Search for the cell housing the specified text and yield its [X, Y] center coordinate. 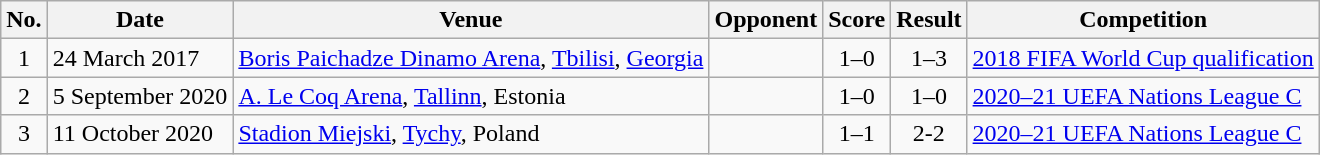
Date [140, 20]
Score [857, 20]
2-2 [929, 134]
3 [24, 134]
Boris Paichadze Dinamo Arena, Tbilisi, Georgia [471, 58]
11 October 2020 [140, 134]
24 March 2017 [140, 58]
Stadion Miejski, Tychy, Poland [471, 134]
5 September 2020 [140, 96]
No. [24, 20]
1–1 [857, 134]
2 [24, 96]
1 [24, 58]
Result [929, 20]
A. Le Coq Arena, Tallinn, Estonia [471, 96]
1–3 [929, 58]
2018 FIFA World Cup qualification [1143, 58]
Opponent [766, 20]
Competition [1143, 20]
Venue [471, 20]
